For the text-containing cell, return its midpoint in (x, y) coordinate format. 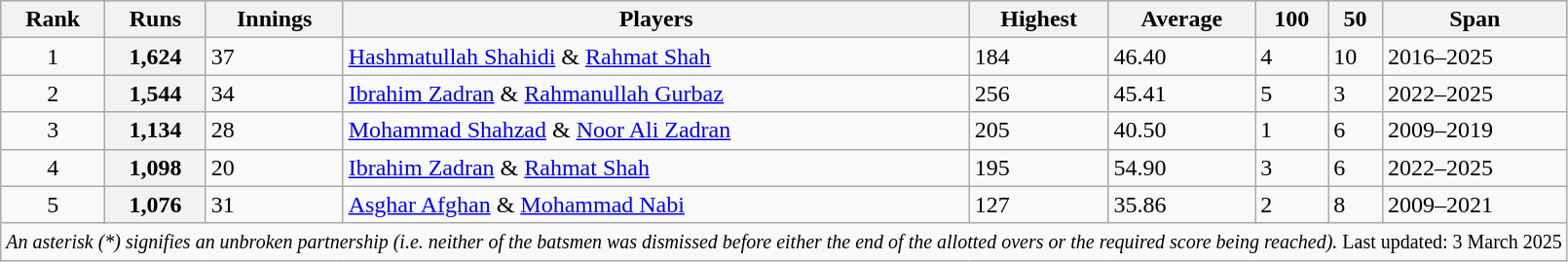
20 (275, 168)
45.41 (1182, 94)
Ibrahim Zadran & Rahmat Shah (656, 168)
195 (1038, 168)
35.86 (1182, 205)
205 (1038, 131)
256 (1038, 94)
1,076 (156, 205)
Ibrahim Zadran & Rahmanullah Gurbaz (656, 94)
37 (275, 56)
Highest (1038, 19)
100 (1291, 19)
10 (1356, 56)
34 (275, 94)
2016–2025 (1475, 56)
184 (1038, 56)
8 (1356, 205)
54.90 (1182, 168)
28 (275, 131)
31 (275, 205)
Span (1475, 19)
1,134 (156, 131)
40.50 (1182, 131)
Hashmatullah Shahidi & Rahmat Shah (656, 56)
Average (1182, 19)
Innings (275, 19)
1,624 (156, 56)
Players (656, 19)
Asghar Afghan & Mohammad Nabi (656, 205)
Runs (156, 19)
2009–2021 (1475, 205)
1,098 (156, 168)
2009–2019 (1475, 131)
Rank (53, 19)
1,544 (156, 94)
Mohammad Shahzad & Noor Ali Zadran (656, 131)
46.40 (1182, 56)
50 (1356, 19)
127 (1038, 205)
